Determine the [X, Y] coordinate at the center of the cell enclosing the given text.  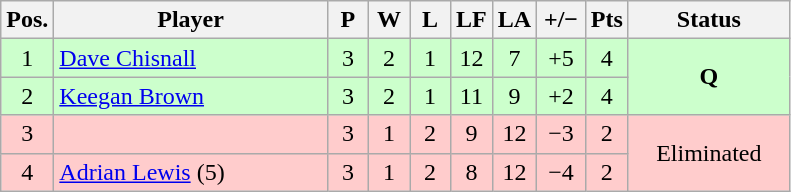
Adrian Lewis (5) [191, 172]
7 [514, 58]
Pts [606, 20]
LA [514, 20]
−4 [562, 172]
Status [708, 20]
Dave Chisnall [191, 58]
8 [472, 172]
Player [191, 20]
Q [708, 77]
Eliminated [708, 153]
+/− [562, 20]
LF [472, 20]
Pos. [28, 20]
+5 [562, 58]
+2 [562, 96]
W [388, 20]
Keegan Brown [191, 96]
L [430, 20]
P [348, 20]
−3 [562, 134]
11 [472, 96]
